Detect which cell encompasses the target text, then output its (X, Y) center coordinate. 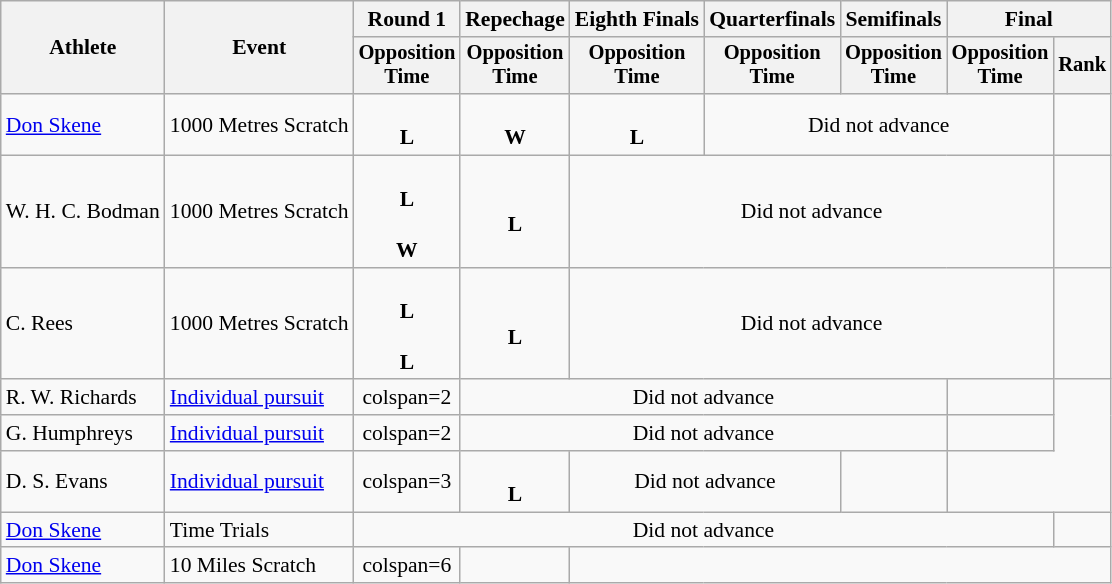
Semifinals (894, 19)
10 Miles Scratch (260, 566)
Time Trials (260, 530)
W (515, 124)
Round 1 (408, 19)
LW (408, 212)
Quarterfinals (772, 19)
W. H. C. Bodman (83, 212)
G. Humphreys (83, 433)
Athlete (83, 48)
colspan=3 (408, 482)
Rank (1082, 66)
Event (260, 48)
Eighth Finals (637, 19)
LL (408, 324)
R. W. Richards (83, 398)
Final (1029, 19)
colspan=6 (408, 566)
C. Rees (83, 324)
Repechage (515, 19)
D. S. Evans (83, 482)
